Return [X, Y] of the center of cell containing provided text 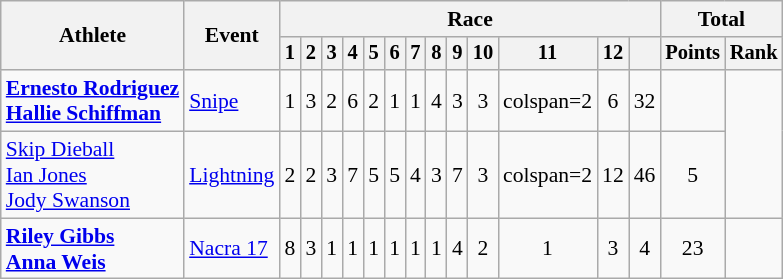
10 [483, 54]
Nacra 17 [232, 248]
46 [645, 176]
Points [692, 54]
Ernesto RodriguezHallie Schiffman [92, 100]
Event [232, 36]
Snipe [232, 100]
9 [458, 54]
Skip DieballIan JonesJody Swanson [92, 176]
Lightning [232, 176]
Race [470, 19]
Riley GibbsAnna Weis [92, 248]
23 [692, 248]
Rank [754, 54]
Total [721, 19]
32 [645, 100]
11 [548, 54]
Athlete [92, 36]
